Detect which cell encompasses the target text, then output its [x, y] center coordinate. 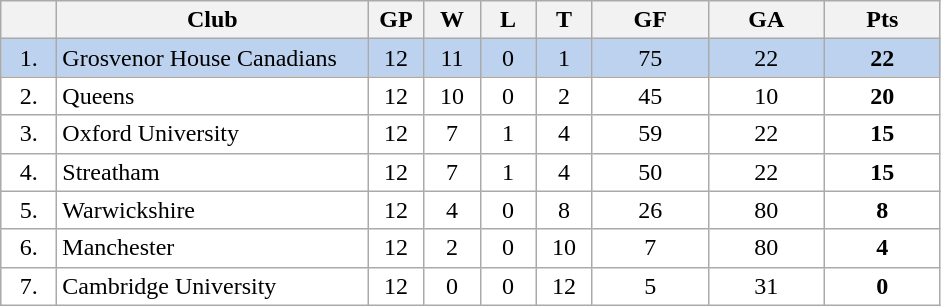
4. [29, 172]
Oxford University [212, 134]
2. [29, 96]
Cambridge University [212, 286]
L [508, 20]
Warwickshire [212, 210]
3. [29, 134]
5 [650, 286]
GA [766, 20]
Pts [882, 20]
50 [650, 172]
Club [212, 20]
31 [766, 286]
59 [650, 134]
W [452, 20]
5. [29, 210]
Grosvenor House Canadians [212, 58]
Manchester [212, 248]
20 [882, 96]
45 [650, 96]
GP [396, 20]
T [564, 20]
7. [29, 286]
11 [452, 58]
26 [650, 210]
Queens [212, 96]
GF [650, 20]
Streatham [212, 172]
1. [29, 58]
6. [29, 248]
75 [650, 58]
